For the text-containing cell, return its midpoint in [X, Y] coordinate format. 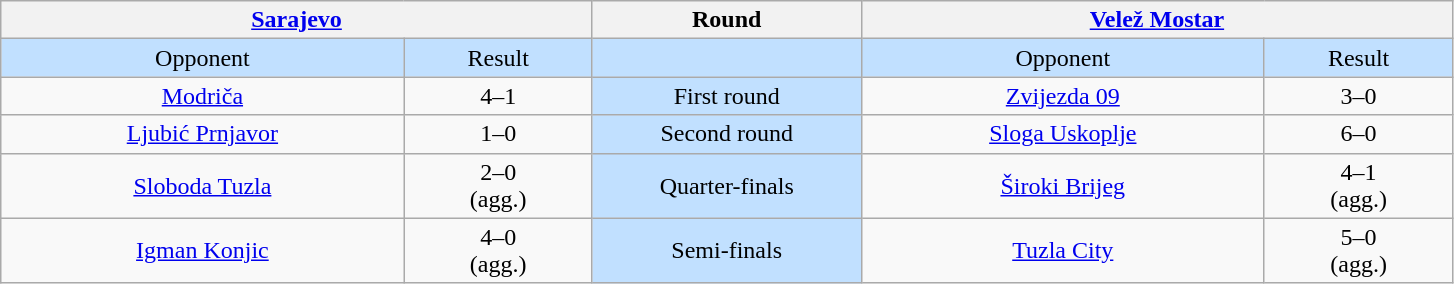
6–0 [1358, 134]
Round [726, 20]
Sloboda Tuzla [202, 186]
Široki Brijeg [1062, 186]
Igman Konjic [202, 250]
Velež Mostar [1157, 20]
Zvijezda 09 [1062, 96]
4–0 (agg.) [498, 250]
4–1 [498, 96]
Quarter-finals [726, 186]
4–1 (agg.) [1358, 186]
3–0 [1358, 96]
Modriča [202, 96]
Sarajevo [297, 20]
First round [726, 96]
5–0 (agg.) [1358, 250]
Tuzla City [1062, 250]
Semi-finals [726, 250]
1–0 [498, 134]
Second round [726, 134]
2–0 (agg.) [498, 186]
Sloga Uskoplje [1062, 134]
Ljubić Prnjavor [202, 134]
